For the text-containing cell, return its midpoint in [X, Y] coordinate format. 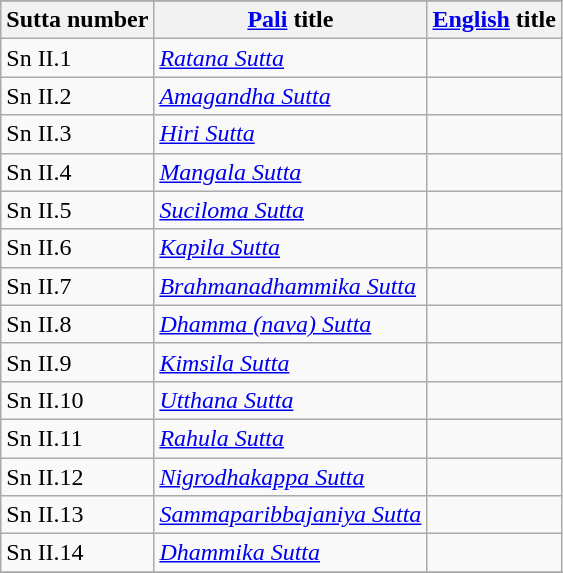
Nigrodhakappa Sutta [290, 477]
Sn II.9 [78, 362]
Sn II.14 [78, 553]
Dhammika Sutta [290, 553]
Sn II.1 [78, 58]
English title [494, 20]
Sn II.4 [78, 172]
Brahmanadhammika Sutta [290, 286]
Sn II.8 [78, 324]
Sn II.3 [78, 134]
Sn II.12 [78, 477]
Sn II.10 [78, 400]
Amagandha Sutta [290, 96]
Mangala Sutta [290, 172]
Sammaparibbajaniya Sutta [290, 515]
Dhamma (nava) Sutta [290, 324]
Pali title [290, 20]
Sn II.11 [78, 438]
Ratana Sutta [290, 58]
Sn II.7 [78, 286]
Utthana Sutta [290, 400]
Kimsila Sutta [290, 362]
Sutta number [78, 20]
Suciloma Sutta [290, 210]
Sn II.2 [78, 96]
Sn II.6 [78, 248]
Rahula Sutta [290, 438]
Kapila Sutta [290, 248]
Sn II.13 [78, 515]
Sn II.5 [78, 210]
Hiri Sutta [290, 134]
